Locate the cell with the specified text and output its [x, y] center coordinate. 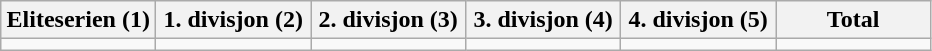
2. divisjon (3) [388, 20]
3. divisjon (4) [544, 20]
4. divisjon (5) [698, 20]
Total [854, 20]
1. divisjon (2) [234, 20]
Eliteserien (1) [78, 20]
